Return the (X, Y) coordinate for the center point of the cell that contains the specified text.  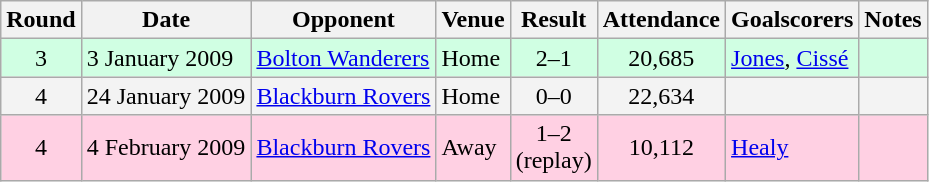
Jones, Cissé (792, 58)
3 (41, 58)
0–0 (554, 96)
Bolton Wanderers (344, 58)
Opponent (344, 20)
1–2(replay) (554, 148)
Notes (893, 20)
4 February 2009 (166, 148)
22,634 (661, 96)
20,685 (661, 58)
3 January 2009 (166, 58)
Attendance (661, 20)
Goalscorers (792, 20)
Date (166, 20)
10,112 (661, 148)
24 January 2009 (166, 96)
Away (473, 148)
Venue (473, 20)
Round (41, 20)
Result (554, 20)
2–1 (554, 58)
Healy (792, 148)
